Determine the [x, y] coordinate at the center of the cell enclosing the given text.  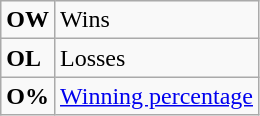
OL [28, 58]
Wins [156, 20]
Winning percentage [156, 96]
Losses [156, 58]
O% [28, 96]
OW [28, 20]
